Capture the cell that displays the provided text and extract its (x, y) central coordinate. 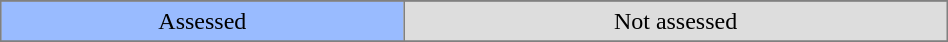
Assessed (202, 21)
Not assessed (676, 21)
